Scan for the cell matching the given text and deliver its [X, Y] coordinate at center. 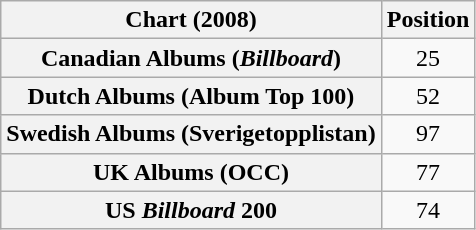
Canadian Albums (Billboard) [191, 58]
Position [428, 20]
25 [428, 58]
Dutch Albums (Album Top 100) [191, 96]
74 [428, 210]
97 [428, 134]
77 [428, 172]
Swedish Albums (Sverigetopplistan) [191, 134]
UK Albums (OCC) [191, 172]
US Billboard 200 [191, 210]
Chart (2008) [191, 20]
52 [428, 96]
